Determine the (X, Y) coordinate at the center of the cell enclosing the given text.  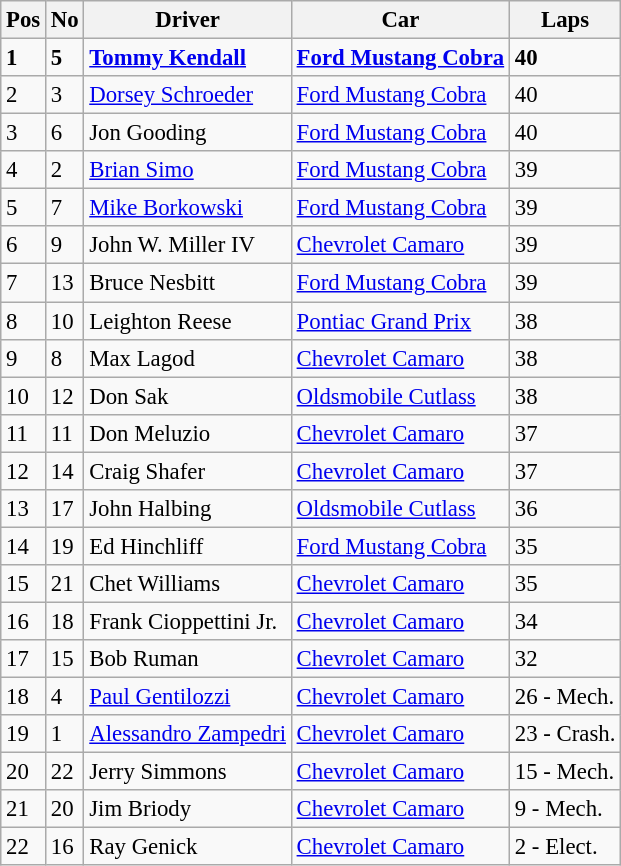
Tommy Kendall (188, 58)
John W. Miller IV (188, 245)
Max Lagod (188, 358)
36 (564, 509)
15 - Mech. (564, 772)
Leighton Reese (188, 321)
Car (400, 20)
9 - Mech. (564, 809)
Mike Borkowski (188, 208)
26 - Mech. (564, 697)
Driver (188, 20)
Laps (564, 20)
Chet Williams (188, 584)
Craig Shafer (188, 471)
Brian Simo (188, 170)
John Halbing (188, 509)
Ray Genick (188, 847)
Bob Ruman (188, 659)
Jim Briody (188, 809)
Jon Gooding (188, 133)
34 (564, 621)
23 - Crash. (564, 734)
No (65, 20)
Pontiac Grand Prix (400, 321)
Jerry Simmons (188, 772)
Paul Gentilozzi (188, 697)
Ed Hinchliff (188, 546)
2 - Elect. (564, 847)
Frank Cioppettini Jr. (188, 621)
Alessandro Zampedri (188, 734)
Bruce Nesbitt (188, 283)
32 (564, 659)
Pos (24, 20)
Don Sak (188, 396)
Don Meluzio (188, 433)
Dorsey Schroeder (188, 95)
